Detect which cell encompasses the target text, then output its [X, Y] center coordinate. 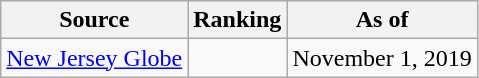
Source [94, 20]
As of [382, 20]
November 1, 2019 [382, 58]
Ranking [238, 20]
New Jersey Globe [94, 58]
